Detect which cell encompasses the target text, then output its [x, y] center coordinate. 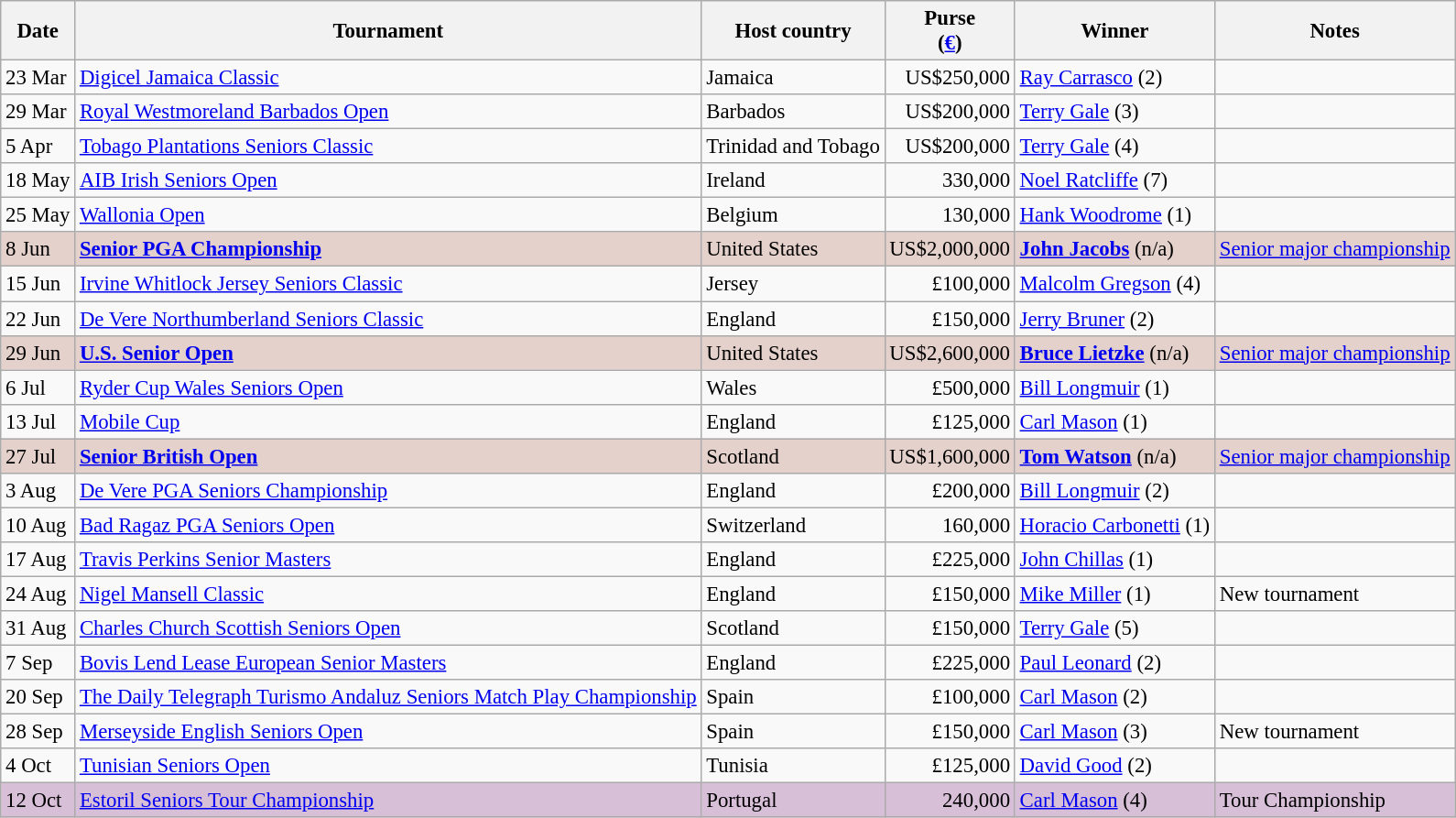
Tobago Plantations Seniors Classic [388, 147]
Portugal [793, 801]
Date [38, 31]
15 Jun [38, 284]
John Jacobs (n/a) [1114, 250]
Bovis Lend Lease European Senior Masters [388, 663]
Tournament [388, 31]
28 Sep [38, 732]
Digicel Jamaica Classic [388, 78]
7 Sep [38, 663]
13 Jul [38, 421]
Purse(€) [950, 31]
23 Mar [38, 78]
Estoril Seniors Tour Championship [388, 801]
27 Jul [38, 456]
10 Aug [38, 525]
Tunisian Seniors Open [388, 766]
AIB Irish Seniors Open [388, 180]
Nigel Mansell Classic [388, 594]
24 Aug [38, 594]
Noel Ratcliffe (7) [1114, 180]
160,000 [950, 525]
Switzerland [793, 525]
Irvine Whitlock Jersey Seniors Classic [388, 284]
17 Aug [38, 560]
Jersey [793, 284]
Tunisia [793, 766]
Barbados [793, 112]
US$1,600,000 [950, 456]
Mike Miller (1) [1114, 594]
Ray Carrasco (2) [1114, 78]
Trinidad and Tobago [793, 147]
US$250,000 [950, 78]
3 Aug [38, 491]
Hank Woodrome (1) [1114, 215]
Merseyside English Seniors Open [388, 732]
Carl Mason (2) [1114, 697]
£500,000 [950, 387]
Tom Watson (n/a) [1114, 456]
20 Sep [38, 697]
Travis Perkins Senior Masters [388, 560]
Tour Championship [1334, 801]
18 May [38, 180]
Jamaica [793, 78]
David Good (2) [1114, 766]
Ireland [793, 180]
Wallonia Open [388, 215]
29 Jun [38, 353]
John Chillas (1) [1114, 560]
5 Apr [38, 147]
130,000 [950, 215]
Paul Leonard (2) [1114, 663]
Bill Longmuir (2) [1114, 491]
Winner [1114, 31]
Terry Gale (3) [1114, 112]
U.S. Senior Open [388, 353]
Wales [793, 387]
Bill Longmuir (1) [1114, 387]
Notes [1334, 31]
Mobile Cup [388, 421]
Carl Mason (4) [1114, 801]
Charles Church Scottish Seniors Open [388, 628]
12 Oct [38, 801]
Bruce Lietzke (n/a) [1114, 353]
US$2,000,000 [950, 250]
Senior British Open [388, 456]
US$2,600,000 [950, 353]
25 May [38, 215]
Royal Westmoreland Barbados Open [388, 112]
Terry Gale (5) [1114, 628]
Jerry Bruner (2) [1114, 319]
8 Jun [38, 250]
De Vere Northumberland Seniors Classic [388, 319]
Bad Ragaz PGA Seniors Open [388, 525]
22 Jun [38, 319]
De Vere PGA Seniors Championship [388, 491]
6 Jul [38, 387]
4 Oct [38, 766]
Senior PGA Championship [388, 250]
Host country [793, 31]
Ryder Cup Wales Seniors Open [388, 387]
The Daily Telegraph Turismo Andaluz Seniors Match Play Championship [388, 697]
31 Aug [38, 628]
Terry Gale (4) [1114, 147]
£200,000 [950, 491]
Carl Mason (1) [1114, 421]
240,000 [950, 801]
Belgium [793, 215]
Carl Mason (3) [1114, 732]
29 Mar [38, 112]
Malcolm Gregson (4) [1114, 284]
330,000 [950, 180]
Horacio Carbonetti (1) [1114, 525]
